From the cell containing the given text, extract its center point as (x, y) coordinate. 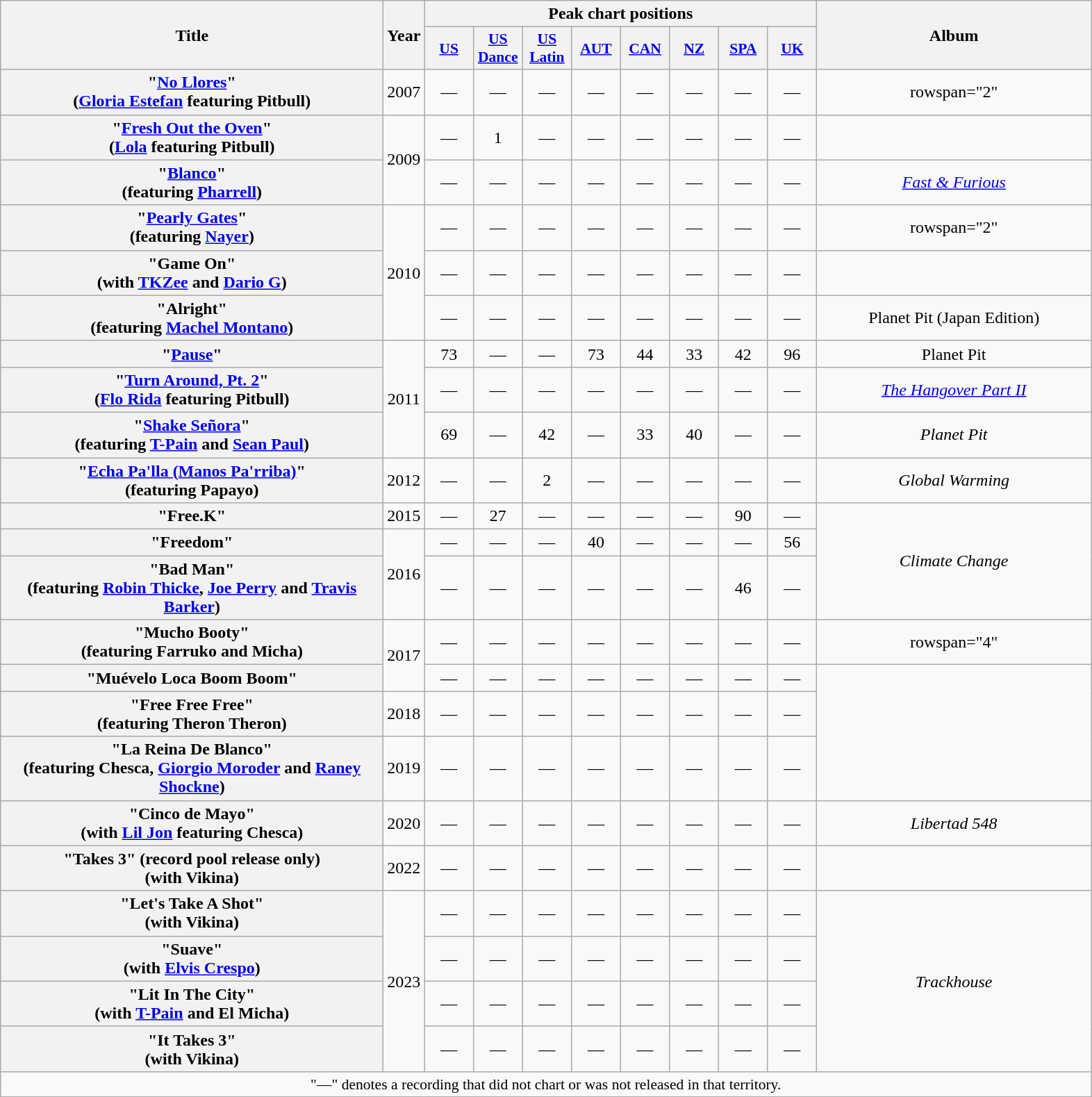
2019 (404, 768)
"Cinco de Mayo"(with Lil Jon featuring Chesca) (192, 823)
"Turn Around, Pt. 2"(Flo Rida featuring Pitbull) (192, 389)
"Freedom" (192, 543)
Title (192, 35)
Climate Change (954, 561)
"Game On"(with TKZee and Dario G) (192, 272)
69 (449, 435)
"Free Free Free"(featuring Theron Theron) (192, 714)
Fast & Furious (954, 182)
2011 (404, 399)
"Shake Señora" (featuring T-Pain and Sean Paul) (192, 435)
2 (547, 479)
US Latin (547, 49)
UK (792, 49)
SPA (743, 49)
"Echa Pa'lla (Manos Pa'rriba)" (featuring Papayo) (192, 479)
"Lit In The City" (with T-Pain and El Micha) (192, 1003)
1 (497, 138)
"Bad Man"(featuring Robin Thicke, Joe Perry and Travis Barker) (192, 588)
Year (404, 35)
Album (954, 35)
"No Llores" (Gloria Estefan featuring Pitbull) (192, 92)
56 (792, 543)
46 (743, 588)
"Let's Take A Shot" (with Vikina) (192, 913)
Planet Pit (Japan Edition) (954, 318)
Trackhouse (954, 981)
Peak chart positions (621, 14)
2012 (404, 479)
2015 (404, 516)
"Blanco"(featuring Pharrell) (192, 182)
2016 (404, 575)
rowspan="4" (954, 642)
90 (743, 516)
US Dance (497, 49)
Global Warming (954, 479)
"Fresh Out the Oven" (Lola featuring Pitbull) (192, 138)
2023 (404, 981)
"Alright" (featuring Machel Montano) (192, 318)
"—" denotes a recording that did not chart or was not released in that territory. (546, 1084)
2017 (404, 656)
"Takes 3" (record pool release only)(with Vikina) (192, 868)
"It Takes 3" (with Vikina) (192, 1049)
The Hangover Part II (954, 389)
US (449, 49)
"Mucho Booty"(featuring Farruko and Micha) (192, 642)
"Pearly Gates"(featuring Nayer) (192, 228)
44 (645, 354)
96 (792, 354)
NZ (695, 49)
2009 (404, 160)
2020 (404, 823)
"Free.K" (192, 516)
2018 (404, 714)
"La Reina De Blanco"(featuring Chesca, Giorgio Moroder and Raney Shockne) (192, 768)
AUT (596, 49)
"Suave" (with Elvis Crespo) (192, 959)
Libertad 548 (954, 823)
27 (497, 516)
CAN (645, 49)
2022 (404, 868)
2010 (404, 272)
"Muévelo Loca Boom Boom" (192, 678)
2007 (404, 92)
"Pause" (192, 354)
